Output the (X, Y) coordinate of the center of the cell containing the given text.  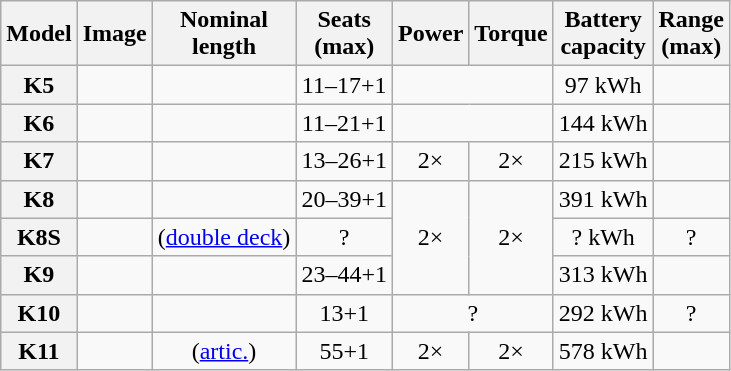
391 kWh (603, 199)
Power (430, 34)
(artic.) (224, 351)
11–21+1 (344, 123)
13–26+1 (344, 161)
Batterycapacity (603, 34)
(double deck) (224, 237)
13+1 (344, 313)
Nominallength (224, 34)
K7 (39, 161)
313 kWh (603, 275)
K11 (39, 351)
K6 (39, 123)
K8 (39, 199)
K5 (39, 85)
Model (39, 34)
55+1 (344, 351)
578 kWh (603, 351)
144 kWh (603, 123)
? kWh (603, 237)
97 kWh (603, 85)
Range(max) (691, 34)
K10 (39, 313)
292 kWh (603, 313)
Torque (511, 34)
20–39+1 (344, 199)
11–17+1 (344, 85)
K8S (39, 237)
23–44+1 (344, 275)
Image (114, 34)
215 kWh (603, 161)
K9 (39, 275)
Seats(max) (344, 34)
